Output the (X, Y) coordinate of the center of the cell containing the given text.  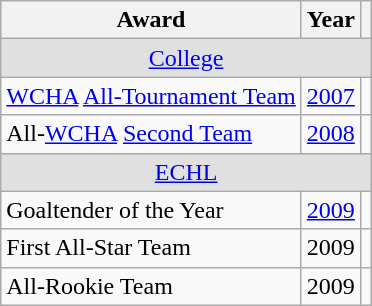
Year (330, 20)
College (186, 58)
All-Rookie Team (152, 286)
2007 (330, 96)
All-WCHA Second Team (152, 134)
WCHA All-Tournament Team (152, 96)
First All-Star Team (152, 248)
Goaltender of the Year (152, 210)
2008 (330, 134)
ECHL (186, 172)
Award (152, 20)
